For the text-containing cell, return its midpoint in (x, y) coordinate format. 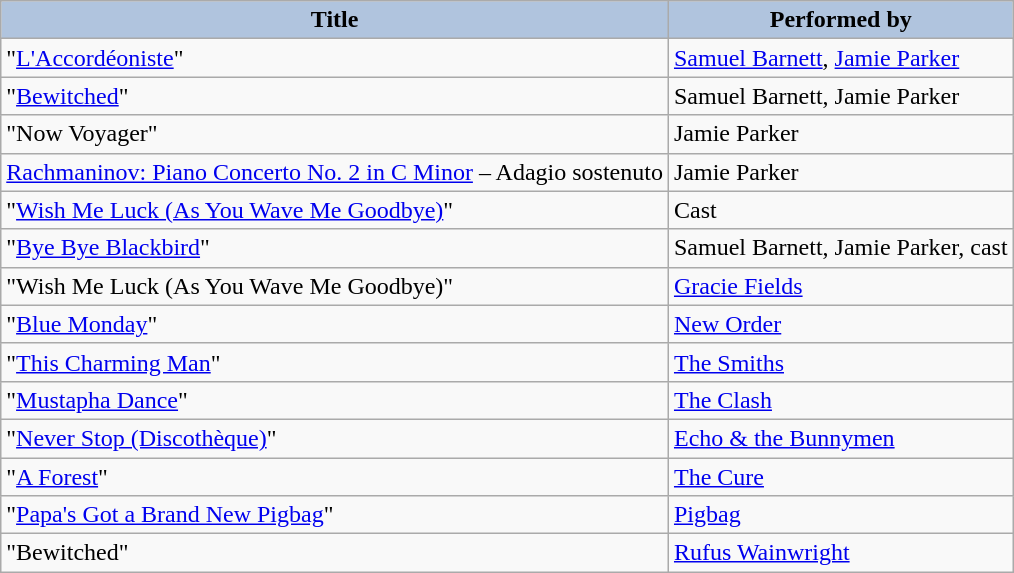
Rufus Wainwright (840, 553)
The Smiths (840, 362)
New Order (840, 324)
Performed by (840, 20)
"L'Accordéoniste" (335, 58)
"Papa's Got a Brand New Pigbag" (335, 515)
"This Charming Man" (335, 362)
Samuel Barnett, Jamie Parker, cast (840, 248)
Gracie Fields (840, 286)
"Bye Bye Blackbird" (335, 248)
Echo & the Bunnymen (840, 438)
Cast (840, 210)
"Mustapha Dance" (335, 400)
Rachmaninov: Piano Concerto No. 2 in C Minor – Adagio sostenuto (335, 172)
The Clash (840, 400)
Title (335, 20)
"Now Voyager" (335, 134)
Pigbag (840, 515)
The Cure (840, 477)
"Blue Monday" (335, 324)
"A Forest" (335, 477)
"Never Stop (Discothèque)" (335, 438)
